From the cell containing the given text, extract its center point as (X, Y) coordinate. 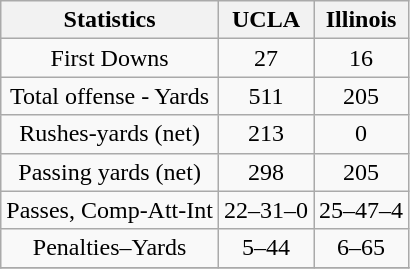
22–31–0 (266, 210)
5–44 (266, 248)
6–65 (362, 248)
25–47–4 (362, 210)
Illinois (362, 20)
Rushes-yards (net) (110, 134)
16 (362, 58)
Passes, Comp-Att-Int (110, 210)
Passing yards (net) (110, 172)
0 (362, 134)
First Downs (110, 58)
213 (266, 134)
511 (266, 96)
298 (266, 172)
Statistics (110, 20)
Total offense - Yards (110, 96)
UCLA (266, 20)
27 (266, 58)
Penalties–Yards (110, 248)
